Identify which cell holds the provided text, then report its [x, y] central coordinate. 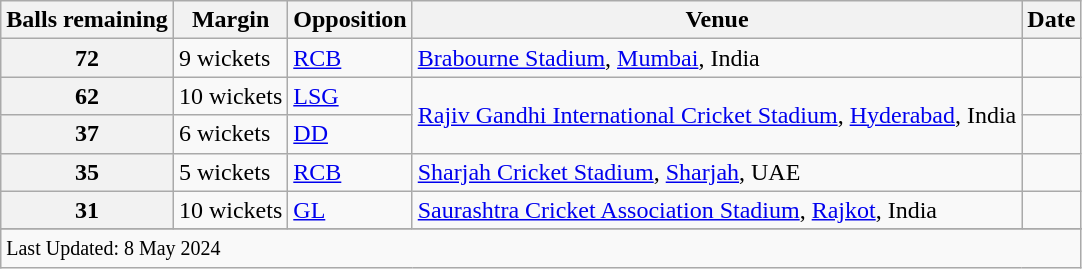
9 wickets [230, 58]
Date [1052, 20]
5 wickets [230, 172]
35 [88, 172]
72 [88, 58]
GL [350, 210]
DD [350, 134]
LSG [350, 96]
Rajiv Gandhi International Cricket Stadium, Hyderabad, India [717, 115]
Brabourne Stadium, Mumbai, India [717, 58]
37 [88, 134]
Saurashtra Cricket Association Stadium, Rajkot, India [717, 210]
31 [88, 210]
Opposition [350, 20]
Balls remaining [88, 20]
62 [88, 96]
Last Updated: 8 May 2024 [541, 248]
Venue [717, 20]
6 wickets [230, 134]
Margin [230, 20]
Sharjah Cricket Stadium, Sharjah, UAE [717, 172]
